Scan for the cell matching the given text and deliver its [x, y] coordinate at center. 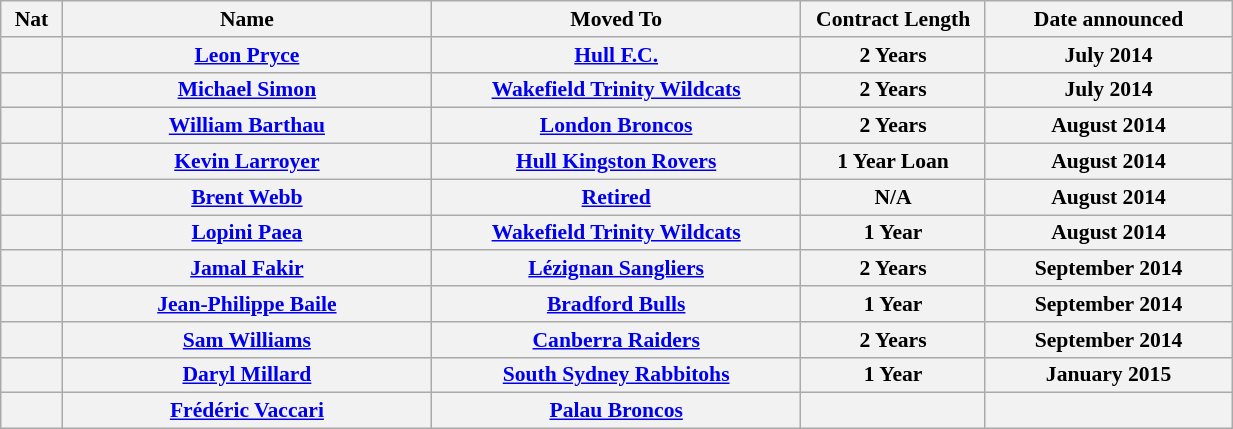
William Barthau [246, 126]
Daryl Millard [246, 375]
Lopini Paea [246, 233]
Sam Williams [246, 340]
Date announced [1108, 19]
Palau Broncos [616, 411]
Canberra Raiders [616, 340]
Retired [616, 197]
Leon Pryce [246, 55]
Lézignan Sangliers [616, 269]
Kevin Larroyer [246, 162]
Jean-Philippe Baile [246, 304]
Jamal Fakir [246, 269]
Name [246, 19]
Nat [32, 19]
1 Year Loan [894, 162]
January 2015 [1108, 375]
London Broncos [616, 126]
Frédéric Vaccari [246, 411]
Hull F.C. [616, 55]
N/A [894, 197]
South Sydney Rabbitohs [616, 375]
Brent Webb [246, 197]
Contract Length [894, 19]
Michael Simon [246, 90]
Moved To [616, 19]
Bradford Bulls [616, 304]
Hull Kingston Rovers [616, 162]
